Pinpoint the cell where the given text exists, returning its [X, Y] midpoint coordinate. 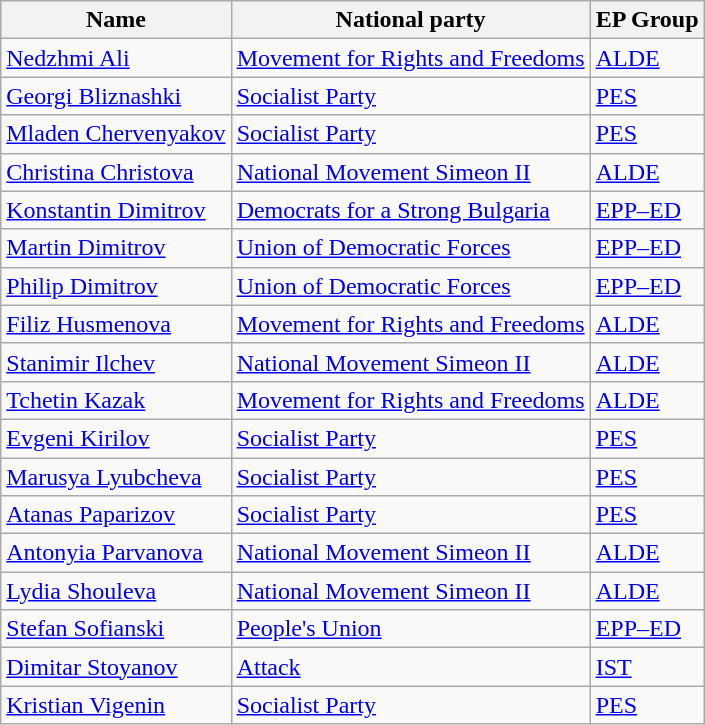
Kristian Vigenin [116, 705]
Mladen Chervenyakov [116, 134]
Christina Christova [116, 172]
Marusya Lyubcheva [116, 477]
People's Union [410, 629]
Evgeni Kirilov [116, 438]
Martin Dimitrov [116, 248]
IST [647, 667]
Stanimir Ilchev [116, 362]
EP Group [647, 20]
Stefan Sofianski [116, 629]
Antonyia Parvanova [116, 553]
Name [116, 20]
Democrats for a Strong Bulgaria [410, 210]
Georgi Bliznashki [116, 96]
Filiz Husmenova [116, 324]
Tchetin Kazak [116, 400]
Dimitar Stoyanov [116, 667]
Lydia Shouleva [116, 591]
Konstantin Dimitrov [116, 210]
Nedzhmi Ali [116, 58]
Philip Dimitrov [116, 286]
Atanas Paparizov [116, 515]
Attack [410, 667]
National party [410, 20]
